Capture the cell that displays the provided text and extract its (X, Y) central coordinate. 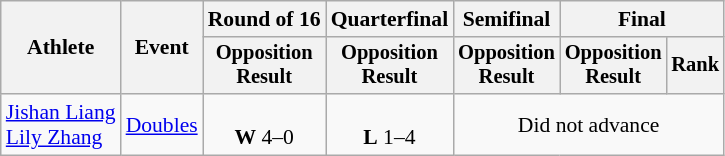
L 1–4 (390, 124)
Quarterfinal (390, 19)
Doubles (162, 124)
Semifinal (506, 19)
Final (642, 19)
Did not advance (588, 124)
Jishan LiangLily Zhang (61, 124)
Round of 16 (264, 19)
Rank (695, 66)
Event (162, 48)
W 4–0 (264, 124)
Athlete (61, 48)
